Determine the (X, Y) coordinate at the center of the cell enclosing the given text.  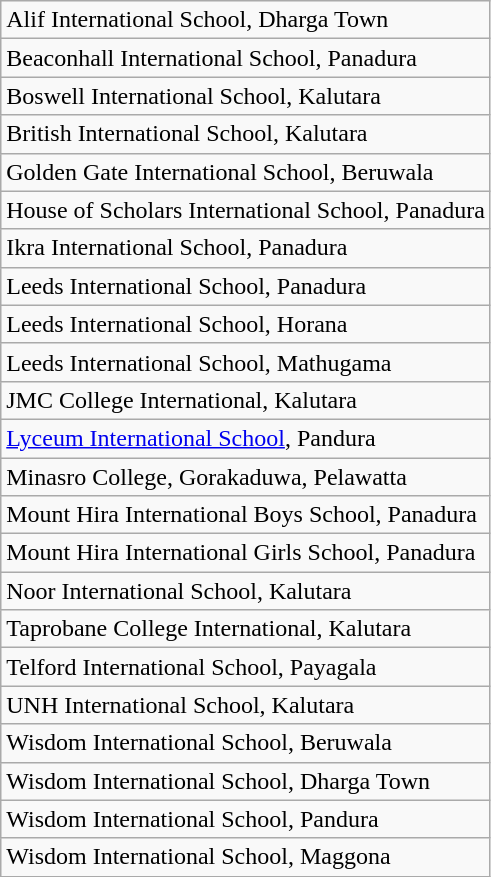
Alif International School, Dharga Town (246, 20)
Telford International School, Payagala (246, 667)
Mount Hira International Boys School, Panadura (246, 515)
House of Scholars International School, Panadura (246, 210)
Boswell International School, Kalutara (246, 96)
Leeds International School, Mathugama (246, 362)
Taprobane College International, Kalutara (246, 629)
Ikra International School, Panadura (246, 248)
Wisdom International School, Pandura (246, 819)
British International School, Kalutara (246, 134)
Golden Gate International School, Beruwala (246, 172)
Wisdom International School, Maggona (246, 857)
JMC College International, Kalutara (246, 400)
UNH International School, Kalutara (246, 705)
Noor International School, Kalutara (246, 591)
Wisdom International School, Beruwala (246, 743)
Beaconhall International School, Panadura (246, 58)
Leeds International School, Panadura (246, 286)
Lyceum International School, Pandura (246, 438)
Minasro College, Gorakaduwa, Pelawatta (246, 477)
Wisdom International School, Dharga Town (246, 781)
Leeds International School, Horana (246, 324)
Mount Hira International Girls School, Panadura (246, 553)
